Find where the given text appears and provide that cell's center as (X, Y) coordinate. 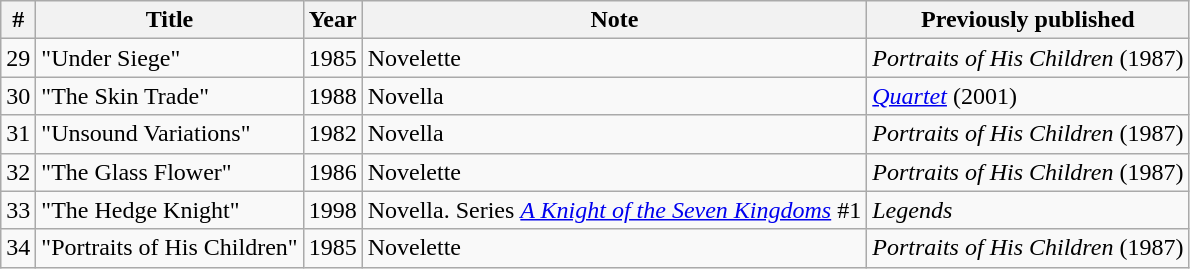
Novella. Series A Knight of the Seven Kingdoms #1 (614, 210)
29 (18, 58)
"Portraits of His Children" (170, 248)
# (18, 20)
1982 (332, 134)
Quartet (2001) (1028, 96)
Legends (1028, 210)
Previously published (1028, 20)
32 (18, 172)
"Unsound Variations" (170, 134)
34 (18, 248)
"Under Siege" (170, 58)
Year (332, 20)
30 (18, 96)
1988 (332, 96)
1998 (332, 210)
33 (18, 210)
31 (18, 134)
Title (170, 20)
"The Glass Flower" (170, 172)
1986 (332, 172)
"The Hedge Knight" (170, 210)
Note (614, 20)
"The Skin Trade" (170, 96)
